Search for the cell housing the specified text and yield its (x, y) center coordinate. 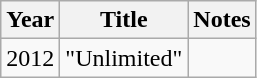
2012 (30, 58)
"Unlimited" (124, 58)
Notes (222, 20)
Year (30, 20)
Title (124, 20)
